Find where the given text appears and provide that cell's center as [x, y] coordinate. 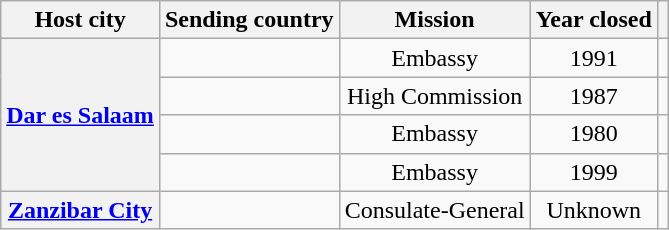
High Commission [434, 96]
Year closed [594, 20]
1991 [594, 58]
Mission [434, 20]
1999 [594, 172]
Dar es Salaam [80, 115]
Zanzibar City [80, 210]
1987 [594, 96]
Unknown [594, 210]
1980 [594, 134]
Sending country [249, 20]
Host city [80, 20]
Consulate-General [434, 210]
